Provide the (x, y) coordinate of the cell's center where the given text is located.  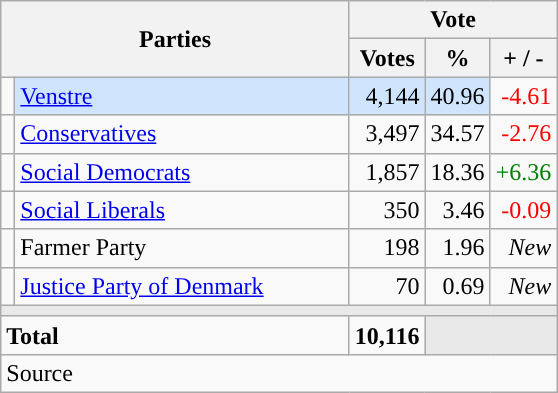
Vote (452, 20)
Justice Party of Denmark (182, 286)
Votes (387, 58)
Total (176, 335)
10,116 (387, 335)
+6.36 (524, 172)
-0.09 (524, 210)
18.36 (458, 172)
1,857 (387, 172)
1.96 (458, 248)
Social Democrats (182, 172)
Venstre (182, 96)
% (458, 58)
Social Liberals (182, 210)
-2.76 (524, 134)
3.46 (458, 210)
198 (387, 248)
Parties (176, 39)
4,144 (387, 96)
Conservatives (182, 134)
40.96 (458, 96)
3,497 (387, 134)
350 (387, 210)
Source (279, 373)
70 (387, 286)
0.69 (458, 286)
-4.61 (524, 96)
34.57 (458, 134)
+ / - (524, 58)
Farmer Party (182, 248)
